Locate the cell with the specified text and output its (x, y) center coordinate. 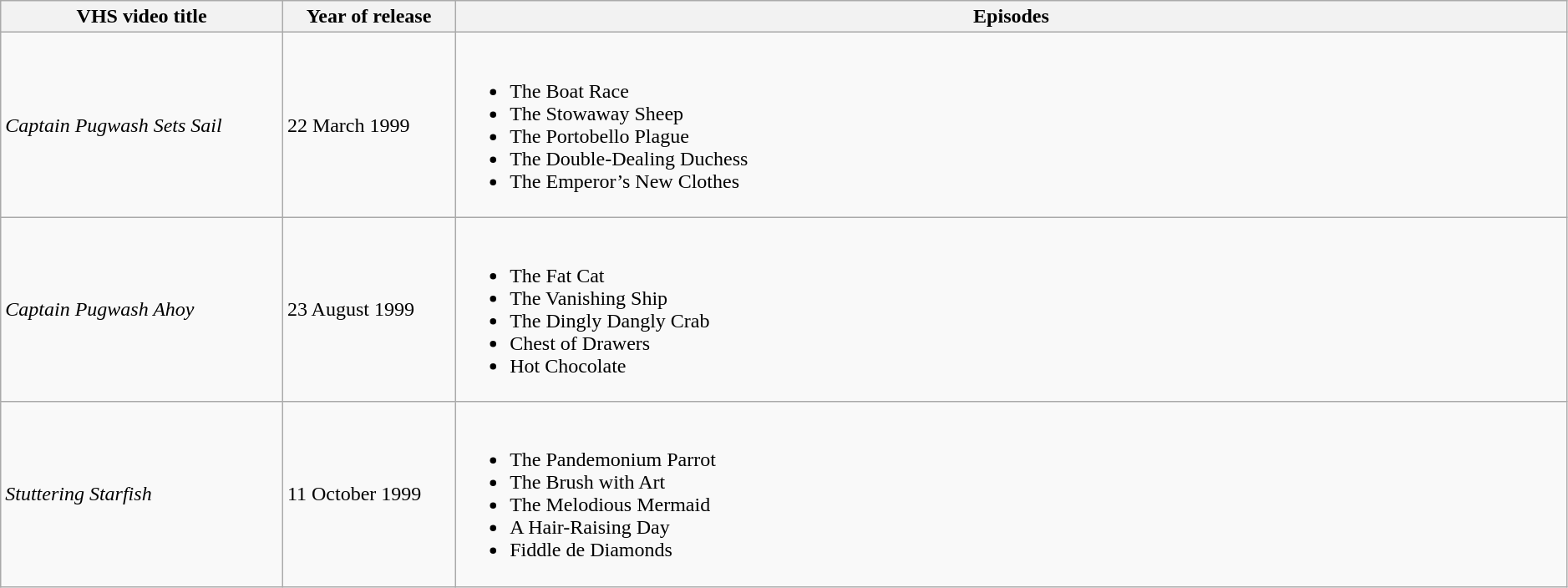
The Fat CatThe Vanishing ShipThe Dingly Dangly CrabChest of DrawersHot Chocolate (1012, 309)
22 March 1999 (368, 125)
Stuttering Starfish (142, 494)
Captain Pugwash Ahoy (142, 309)
The Boat RaceThe Stowaway SheepThe Portobello PlagueThe Double-Dealing DuchessThe Emperor’s New Clothes (1012, 125)
11 October 1999 (368, 494)
Year of release (368, 17)
Captain Pugwash Sets Sail (142, 125)
VHS video title (142, 17)
23 August 1999 (368, 309)
Episodes (1012, 17)
The Pandemonium ParrotThe Brush with ArtThe Melodious MermaidA Hair-Raising DayFiddle de Diamonds (1012, 494)
